Output the (X, Y) coordinate of the center of the cell containing the given text.  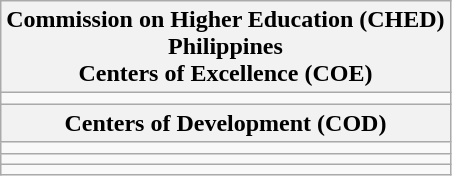
Commission on Higher Education (CHED) PhilippinesCenters of Excellence (COE) (226, 47)
Centers of Development (COD) (226, 123)
